Return the (X, Y) coordinate for the center point of the cell that contains the specified text.  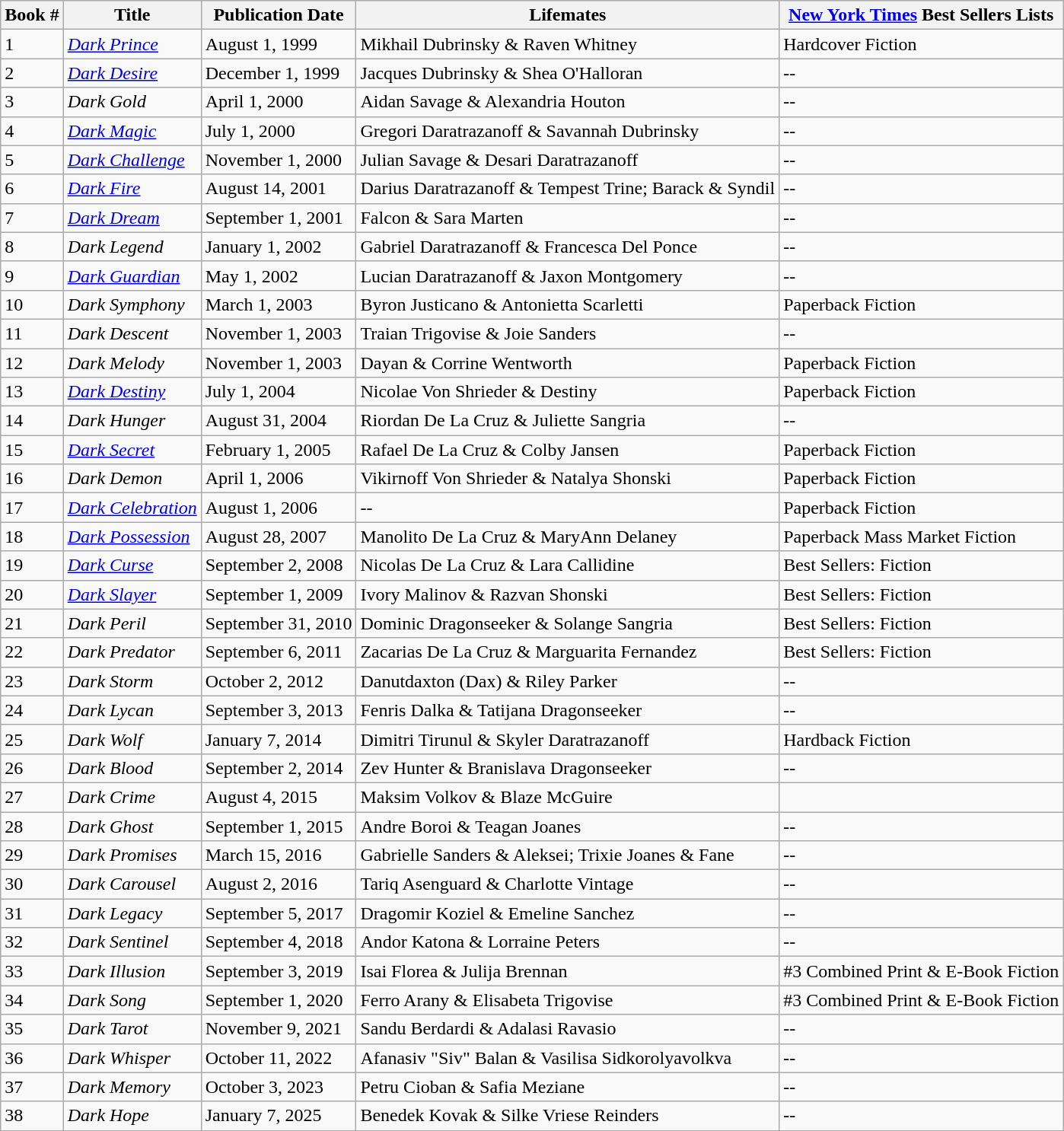
Title (132, 15)
Dark Celebration (132, 508)
Dark Lycan (132, 710)
Andor Katona & Lorraine Peters (568, 942)
August 31, 2004 (279, 421)
31 (32, 913)
Fenris Dalka & Tatijana Dragonseeker (568, 710)
Hardback Fiction (921, 739)
Benedek Kovak & Silke Vriese Reinders (568, 1116)
Gabriel Daratrazanoff & Francesca Del Ponce (568, 247)
22 (32, 652)
September 4, 2018 (279, 942)
Dimitri Tirunul & Skyler Daratrazanoff (568, 739)
Danutdaxton (Dax) & Riley Parker (568, 681)
Dark Peril (132, 623)
Publication Date (279, 15)
8 (32, 247)
Dark Possession (132, 537)
August 1, 2006 (279, 508)
14 (32, 421)
Dark Tarot (132, 1029)
Dark Storm (132, 681)
October 2, 2012 (279, 681)
September 31, 2010 (279, 623)
Dark Hope (132, 1116)
Dark Symphony (132, 304)
January 7, 2014 (279, 739)
September 1, 2015 (279, 826)
15 (32, 450)
Dark Demon (132, 479)
Book # (32, 15)
Maksim Volkov & Blaze McGuire (568, 797)
September 3, 2013 (279, 710)
Dark Slayer (132, 594)
3 (32, 102)
Petru Cioban & Safia Meziane (568, 1087)
Riordan De La Cruz & Juliette Sangria (568, 421)
26 (32, 768)
Traian Trigovise & Joie Sanders (568, 333)
Lucian Daratrazanoff & Jaxon Montgomery (568, 276)
1 (32, 44)
38 (32, 1116)
April 1, 2006 (279, 479)
March 15, 2016 (279, 855)
29 (32, 855)
12 (32, 363)
35 (32, 1029)
Dominic Dragonseeker & Solange Sangria (568, 623)
September 3, 2019 (279, 971)
Dark Carousel (132, 884)
17 (32, 508)
Dark Destiny (132, 392)
Dark Blood (132, 768)
August 2, 2016 (279, 884)
Tariq Asenguard & Charlotte Vintage (568, 884)
Gabrielle Sanders & Aleksei; Trixie Joanes & Fane (568, 855)
5 (32, 160)
Dark Dream (132, 218)
Dark Hunger (132, 421)
Dark Promises (132, 855)
Dark Prince (132, 44)
16 (32, 479)
11 (32, 333)
2 (32, 73)
Dark Illusion (132, 971)
Dark Predator (132, 652)
New York Times Best Sellers Lists (921, 15)
6 (32, 189)
Paperback Mass Market Fiction (921, 537)
32 (32, 942)
September 5, 2017 (279, 913)
Afanasiv "Siv" Balan & Vasilisa Sidkorolyavolkva (568, 1058)
Dark Crime (132, 797)
33 (32, 971)
February 1, 2005 (279, 450)
Nicolas De La Cruz & Lara Callidine (568, 565)
Dayan & Corrine Wentworth (568, 363)
May 1, 2002 (279, 276)
Dark Song (132, 1000)
Dark Gold (132, 102)
August 1, 1999 (279, 44)
Isai Florea & Julija Brennan (568, 971)
Mikhail Dubrinsky & Raven Whitney (568, 44)
Jacques Dubrinsky & Shea O'Halloran (568, 73)
13 (32, 392)
March 1, 2003 (279, 304)
September 6, 2011 (279, 652)
August 14, 2001 (279, 189)
Byron Justicano & Antonietta Scarletti (568, 304)
Dark Memory (132, 1087)
24 (32, 710)
Nicolae Von Shrieder & Destiny (568, 392)
4 (32, 131)
Dark Fire (132, 189)
December 1, 1999 (279, 73)
Dark Legend (132, 247)
August 4, 2015 (279, 797)
Dark Legacy (132, 913)
Dark Curse (132, 565)
April 1, 2000 (279, 102)
Dark Ghost (132, 826)
20 (32, 594)
Hardcover Fiction (921, 44)
July 1, 2004 (279, 392)
23 (32, 681)
30 (32, 884)
November 1, 2000 (279, 160)
Dark Secret (132, 450)
27 (32, 797)
Vikirnoff Von Shrieder & Natalya Shonski (568, 479)
19 (32, 565)
September 1, 2001 (279, 218)
Dark Desire (132, 73)
Ivory Malinov & Razvan Shonski (568, 594)
September 1, 2009 (279, 594)
Dark Whisper (132, 1058)
October 11, 2022 (279, 1058)
October 3, 2023 (279, 1087)
36 (32, 1058)
Dark Wolf (132, 739)
Manolito De La Cruz & MaryAnn Delaney (568, 537)
Lifemates (568, 15)
November 9, 2021 (279, 1029)
21 (32, 623)
9 (32, 276)
January 7, 2025 (279, 1116)
August 28, 2007 (279, 537)
January 1, 2002 (279, 247)
September 2, 2014 (279, 768)
34 (32, 1000)
28 (32, 826)
Falcon & Sara Marten (568, 218)
Rafael De La Cruz & Colby Jansen (568, 450)
37 (32, 1087)
10 (32, 304)
September 1, 2020 (279, 1000)
Dark Descent (132, 333)
Dark Sentinel (132, 942)
7 (32, 218)
18 (32, 537)
Aidan Savage & Alexandria Houton (568, 102)
Dark Guardian (132, 276)
Gregori Daratrazanoff & Savannah Dubrinsky (568, 131)
Ferro Arany & Elisabeta Trigovise (568, 1000)
Dark Magic (132, 131)
25 (32, 739)
September 2, 2008 (279, 565)
Andre Boroi & Teagan Joanes (568, 826)
Dark Challenge (132, 160)
Sandu Berdardi & Adalasi Ravasio (568, 1029)
Dragomir Koziel & Emeline Sanchez (568, 913)
Julian Savage & Desari Daratrazanoff (568, 160)
Darius Daratrazanoff & Tempest Trine; Barack & Syndil (568, 189)
Zev Hunter & Branislava Dragonseeker (568, 768)
July 1, 2000 (279, 131)
Dark Melody (132, 363)
Zacarias De La Cruz & Marguarita Fernandez (568, 652)
